Search for the cell housing the specified text and yield its [x, y] center coordinate. 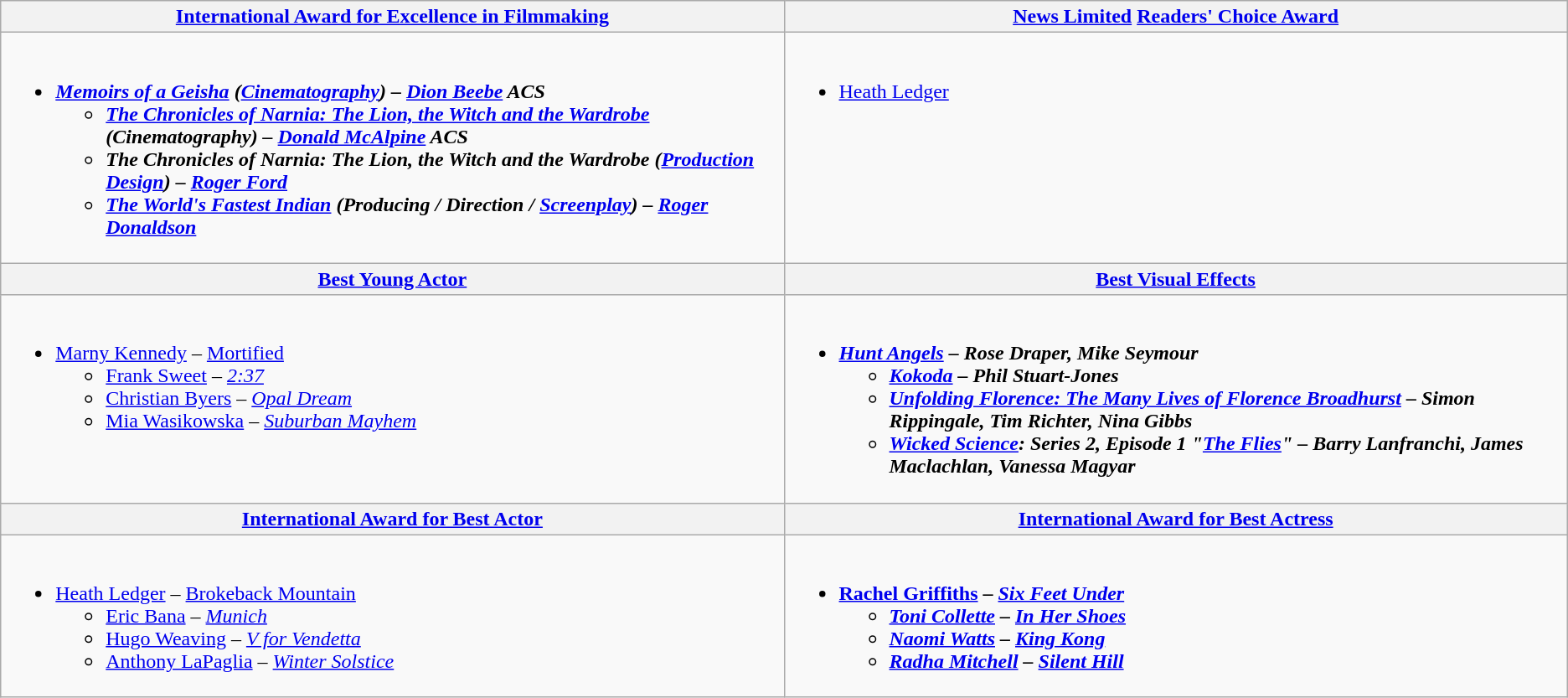
Best Visual Effects [1176, 279]
International Award for Best Actor [392, 519]
Heath Ledger [1176, 147]
International Award for Best Actress [1176, 519]
Rachel Griffiths – Six Feet UnderToni Collette – In Her ShoesNaomi Watts – King KongRadha Mitchell – Silent Hill [1176, 616]
Best Young Actor [392, 279]
Marny Kennedy – MortifiedFrank Sweet – 2:37Christian Byers – Opal DreamMia Wasikowska – Suburban Mayhem [392, 399]
International Award for Excellence in Filmmaking [392, 17]
News Limited Readers' Choice Award [1176, 17]
Heath Ledger – Brokeback MountainEric Bana – MunichHugo Weaving – V for VendettaAnthony LaPaglia – Winter Solstice [392, 616]
